Identify which cell holds the provided text, then report its (x, y) central coordinate. 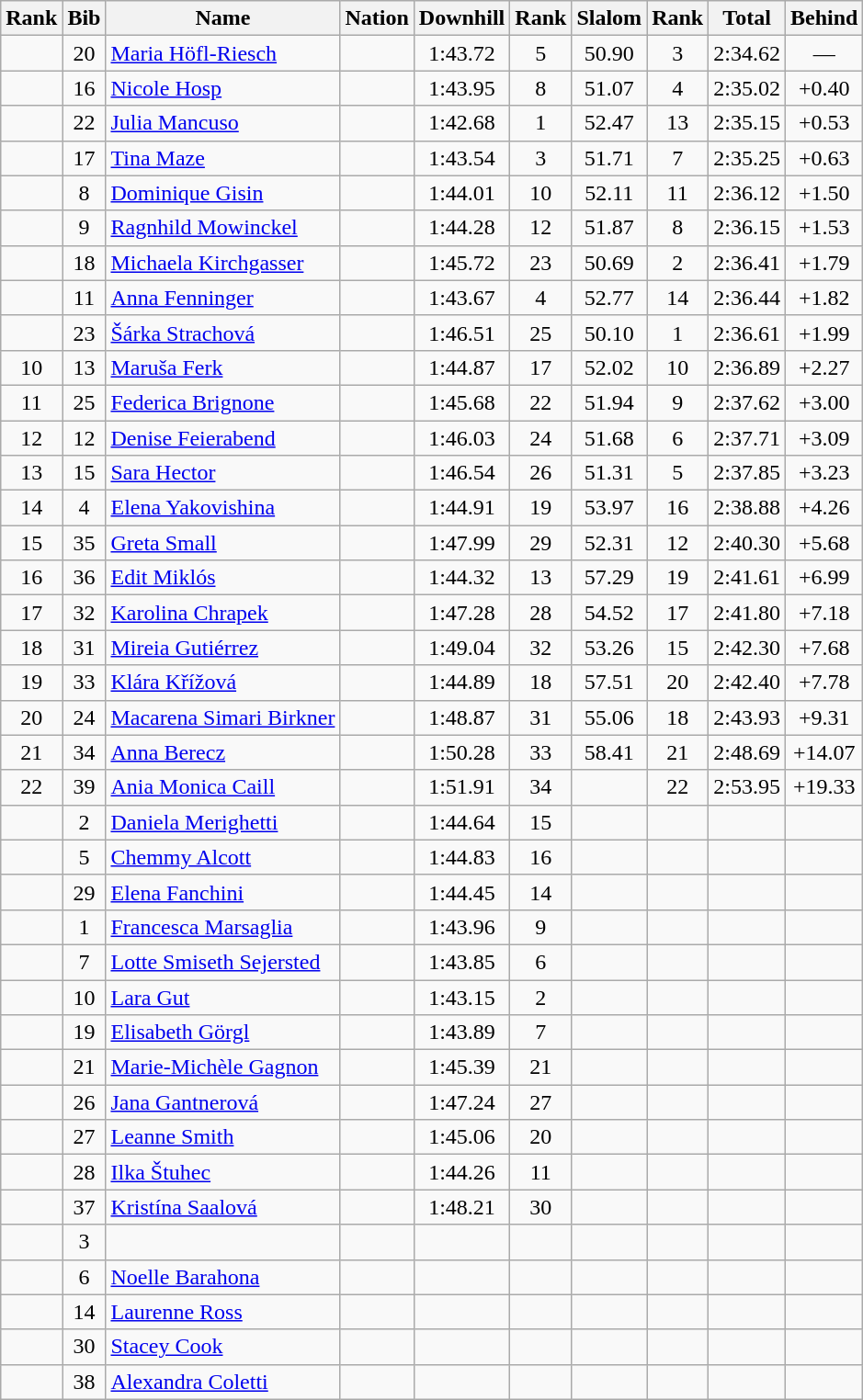
52.77 (609, 298)
2:36.61 (747, 333)
Laurenne Ross (222, 1312)
Denise Feierabend (222, 438)
52.31 (609, 543)
1:47.24 (461, 1102)
2:35.15 (747, 123)
Stacey Cook (222, 1347)
2:36.44 (747, 298)
57.51 (609, 683)
2:38.88 (747, 508)
51.71 (609, 158)
+7.18 (823, 613)
+4.26 (823, 508)
1:46.54 (461, 473)
51.87 (609, 228)
+3.09 (823, 438)
58.41 (609, 752)
Šárka Strachová (222, 333)
Edit Miklós (222, 578)
Maruša Ferk (222, 367)
2:36.41 (747, 263)
Lara Gut (222, 997)
Jana Gantnerová (222, 1102)
+1.79 (823, 263)
Michaela Kirchgasser (222, 263)
Julia Mancuso (222, 123)
Anna Fenninger (222, 298)
2:35.02 (747, 88)
Slalom (609, 18)
Lotte Smiseth Sejersted (222, 962)
55.06 (609, 717)
Dominique Gisin (222, 193)
Anna Berecz (222, 752)
+7.78 (823, 683)
1:50.28 (461, 752)
53.26 (609, 648)
Karolina Chrapek (222, 613)
Alexandra Coletti (222, 1382)
Total (747, 18)
2:42.40 (747, 683)
2:36.15 (747, 228)
+3.23 (823, 473)
1:48.21 (461, 1207)
Bib (85, 18)
1:44.91 (461, 508)
Tina Maze (222, 158)
1:45.06 (461, 1137)
+2.27 (823, 367)
Elisabeth Görgl (222, 1033)
1:44.83 (461, 857)
Downhill (461, 18)
1:44.01 (461, 193)
51.31 (609, 473)
Ilka Štuhec (222, 1172)
37 (85, 1207)
Federica Brignone (222, 402)
1:44.26 (461, 1172)
Nicole Hosp (222, 88)
2:37.71 (747, 438)
+14.07 (823, 752)
1:43.96 (461, 927)
2:43.93 (747, 717)
1:43.15 (461, 997)
2:40.30 (747, 543)
Marie-Michèle Gagnon (222, 1067)
38 (85, 1382)
1:44.28 (461, 228)
1:43.67 (461, 298)
50.10 (609, 333)
Klára Křížová (222, 683)
36 (85, 578)
+0.53 (823, 123)
Kristína Saalová (222, 1207)
53.97 (609, 508)
+3.00 (823, 402)
+0.63 (823, 158)
1:43.54 (461, 158)
Name (222, 18)
Nation (377, 18)
51.94 (609, 402)
+1.99 (823, 333)
1:49.04 (461, 648)
Chemmy Alcott (222, 857)
Mireia Gutiérrez (222, 648)
+5.68 (823, 543)
1:43.72 (461, 53)
Greta Small (222, 543)
2:42.30 (747, 648)
1:46.51 (461, 333)
2:37.85 (747, 473)
+19.33 (823, 787)
1:43.95 (461, 88)
1:42.68 (461, 123)
2:53.95 (747, 787)
Francesca Marsaglia (222, 927)
Noelle Barahona (222, 1277)
57.29 (609, 578)
Macarena Simari Birkner (222, 717)
2:41.61 (747, 578)
51.68 (609, 438)
1:43.89 (461, 1033)
Maria Höfl-Riesch (222, 53)
Daniela Merighetti (222, 822)
1:44.64 (461, 822)
2:37.62 (747, 402)
52.02 (609, 367)
+0.40 (823, 88)
1:45.68 (461, 402)
1:44.45 (461, 892)
Sara Hector (222, 473)
39 (85, 787)
1:48.87 (461, 717)
1:51.91 (461, 787)
1:46.03 (461, 438)
Behind (823, 18)
2:36.89 (747, 367)
+7.68 (823, 648)
+1.50 (823, 193)
2:36.12 (747, 193)
+1.82 (823, 298)
Elena Fanchini (222, 892)
35 (85, 543)
Ragnhild Mowinckel (222, 228)
1:45.72 (461, 263)
1:45.39 (461, 1067)
51.07 (609, 88)
1:47.28 (461, 613)
2:35.25 (747, 158)
— (823, 53)
1:44.87 (461, 367)
50.90 (609, 53)
1:43.85 (461, 962)
1:44.89 (461, 683)
50.69 (609, 263)
54.52 (609, 613)
Leanne Smith (222, 1137)
52.47 (609, 123)
2:48.69 (747, 752)
1:44.32 (461, 578)
+6.99 (823, 578)
+1.53 (823, 228)
52.11 (609, 193)
2:34.62 (747, 53)
1:47.99 (461, 543)
Ania Monica Caill (222, 787)
Elena Yakovishina (222, 508)
2:41.80 (747, 613)
+9.31 (823, 717)
